From the cell containing the given text, extract its center point as (x, y) coordinate. 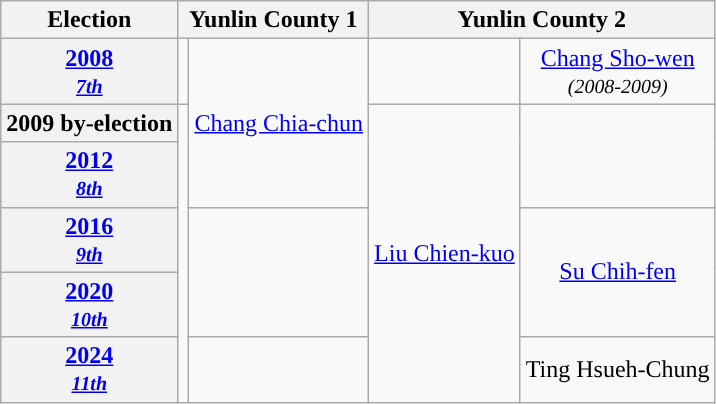
Yunlin County 2 (542, 20)
Chang Chia-chun (279, 123)
Yunlin County 1 (274, 20)
20087th (90, 72)
202010th (90, 304)
Su Chih-fen (618, 272)
Chang Sho-wen(2008-2009) (618, 72)
202411th (90, 370)
20169th (90, 240)
Ting Hsueh-Chung (618, 370)
Liu Chien-kuo (445, 253)
Election (90, 20)
20128th (90, 174)
2009 by-election (90, 123)
